For the text-containing cell, return its midpoint in [x, y] coordinate format. 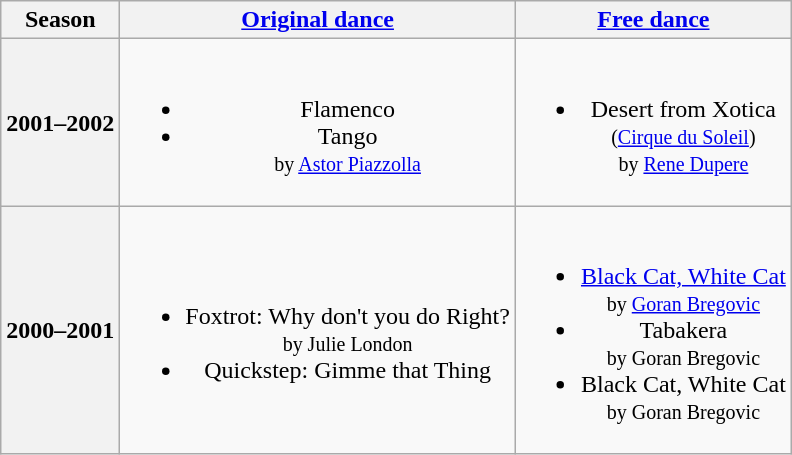
FlamencoTango by Astor Piazzolla [318, 122]
Season [60, 20]
Original dance [318, 20]
Desert from Xotica (Cirque du Soleil) by Rene Dupere [653, 122]
Foxtrot: Why don't you do Right? by Julie London Quickstep: Gimme that Thing [318, 330]
Free dance [653, 20]
Black Cat, White Cat by Goran Bregovic Tabakera by Goran Bregovic Black Cat, White Cat by Goran Bregovic [653, 330]
2001–2002 [60, 122]
2000–2001 [60, 330]
